Output the [X, Y] coordinate of the center of the cell containing the given text.  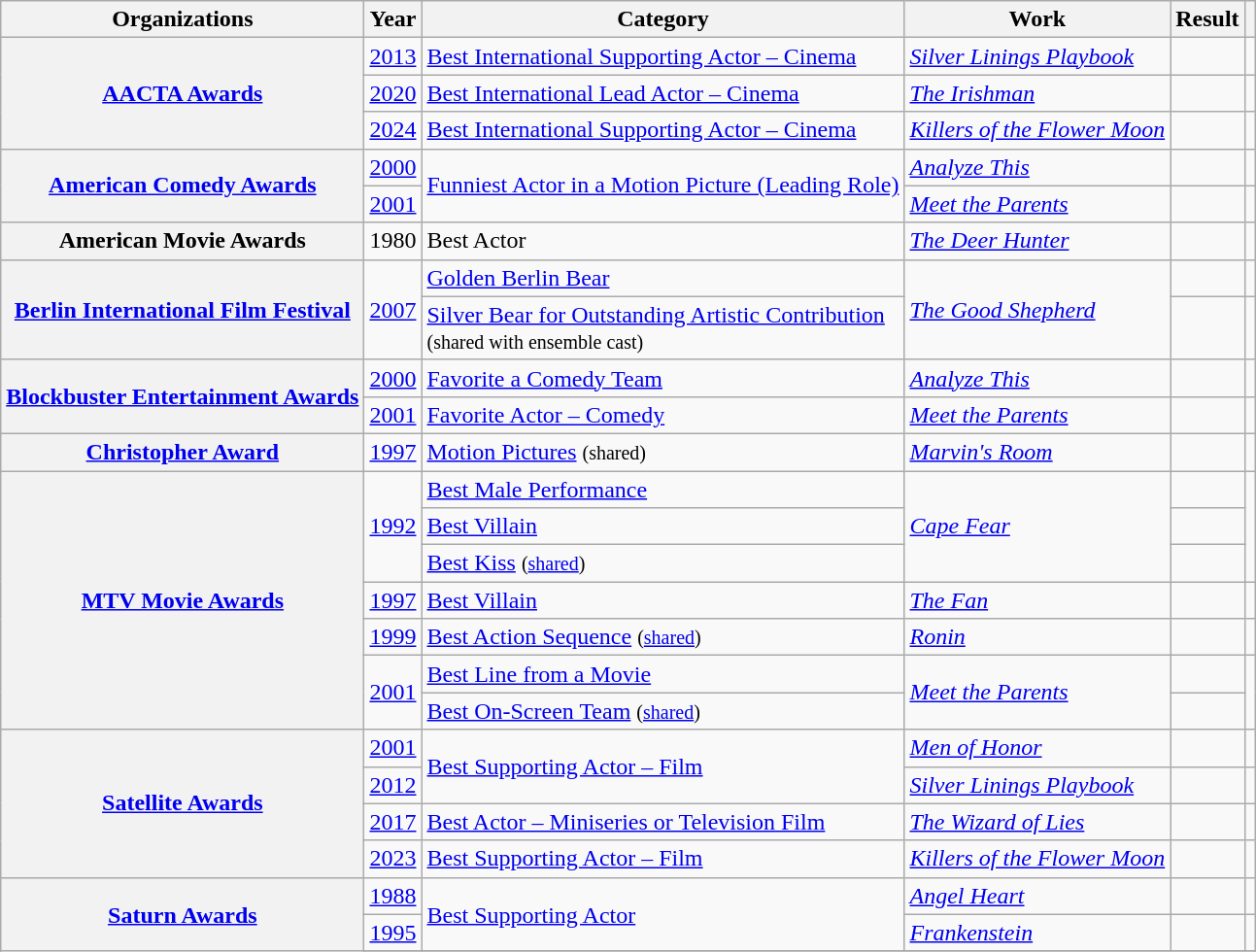
MTV Movie Awards [183, 599]
Motion Pictures (shared) [662, 452]
Best Actor [662, 241]
Best On-Screen Team (shared) [662, 711]
2012 [392, 785]
Ronin [1037, 637]
The Deer Hunter [1037, 241]
Marvin's Room [1037, 452]
2007 [392, 309]
2013 [392, 56]
Cape Fear [1037, 526]
American Comedy Awards [183, 186]
Frankenstein [1037, 933]
The Wizard of Lies [1037, 822]
2024 [392, 130]
2020 [392, 93]
1980 [392, 241]
Work [1037, 19]
Favorite Actor – Comedy [662, 415]
American Movie Awards [183, 241]
Result [1207, 19]
Silver Bear for Outstanding Artistic Contribution (shared with ensemble cast) [662, 328]
Best Kiss (shared) [662, 563]
Satellite Awards [183, 803]
Blockbuster Entertainment Awards [183, 396]
Favorite a Comedy Team [662, 378]
Men of Honor [1037, 748]
Best Supporting Actor [662, 914]
Saturn Awards [183, 914]
Berlin International Film Festival [183, 309]
Christopher Award [183, 452]
Best Action Sequence (shared) [662, 637]
Best Actor – Miniseries or Television Film [662, 822]
Funniest Actor in a Motion Picture (Leading Role) [662, 186]
2017 [392, 822]
2023 [392, 859]
Angel Heart [1037, 896]
The Fan [1037, 600]
The Irishman [1037, 93]
Organizations [183, 19]
Golden Berlin Bear [662, 278]
Best Male Performance [662, 489]
1999 [392, 637]
Best International Lead Actor – Cinema [662, 93]
Year [392, 19]
Best Line from a Movie [662, 674]
Category [662, 19]
1992 [392, 526]
AACTA Awards [183, 93]
1995 [392, 933]
1988 [392, 896]
The Good Shepherd [1037, 309]
